From the cell containing the given text, extract its center point as (X, Y) coordinate. 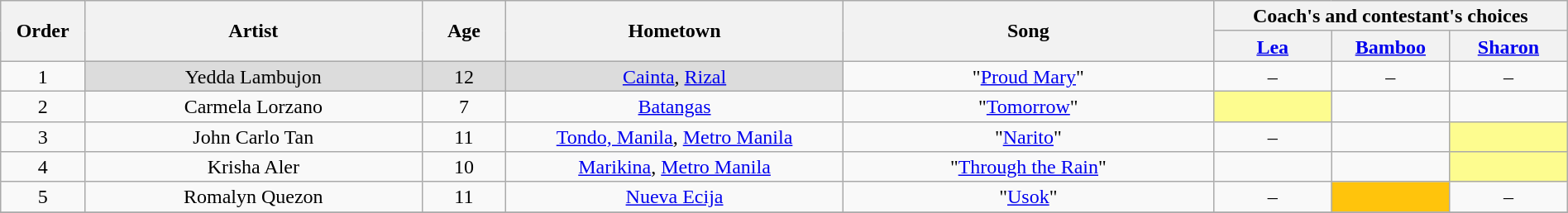
7 (464, 106)
"Tomorrow" (1028, 106)
5 (43, 196)
John Carlo Tan (253, 137)
Bamboo (1391, 46)
Nueva Ecija (675, 196)
Lea (1272, 46)
Sharon (1508, 46)
12 (464, 76)
Krisha Aler (253, 167)
Artist (253, 31)
Coach's and contestant's choices (1390, 17)
Hometown (675, 31)
Tondo, Manila, Metro Manila (675, 137)
Song (1028, 31)
"Usok" (1028, 196)
"Proud Mary" (1028, 76)
"Through the Rain" (1028, 167)
Romalyn Quezon (253, 196)
Cainta, Rizal (675, 76)
1 (43, 76)
Marikina, Metro Manila (675, 167)
Yedda Lambujon (253, 76)
10 (464, 167)
2 (43, 106)
Order (43, 31)
Age (464, 31)
Batangas (675, 106)
4 (43, 167)
3 (43, 137)
"Narito" (1028, 137)
Carmela Lorzano (253, 106)
